Locate the cell with the specified text and output its [x, y] center coordinate. 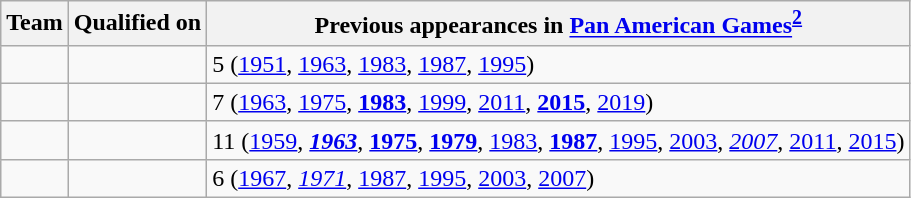
Previous appearances in Pan American Games2 [558, 24]
11 (1959, 1963, 1975, 1979, 1983, 1987, 1995, 2003, 2007, 2011, 2015) [558, 140]
5 (1951, 1963, 1983, 1987, 1995) [558, 64]
Team [35, 24]
7 (1963, 1975, 1983, 1999, 2011, 2015, 2019) [558, 102]
Qualified on [137, 24]
6 (1967, 1971, 1987, 1995, 2003, 2007) [558, 178]
